For the text-containing cell, return its midpoint in (x, y) coordinate format. 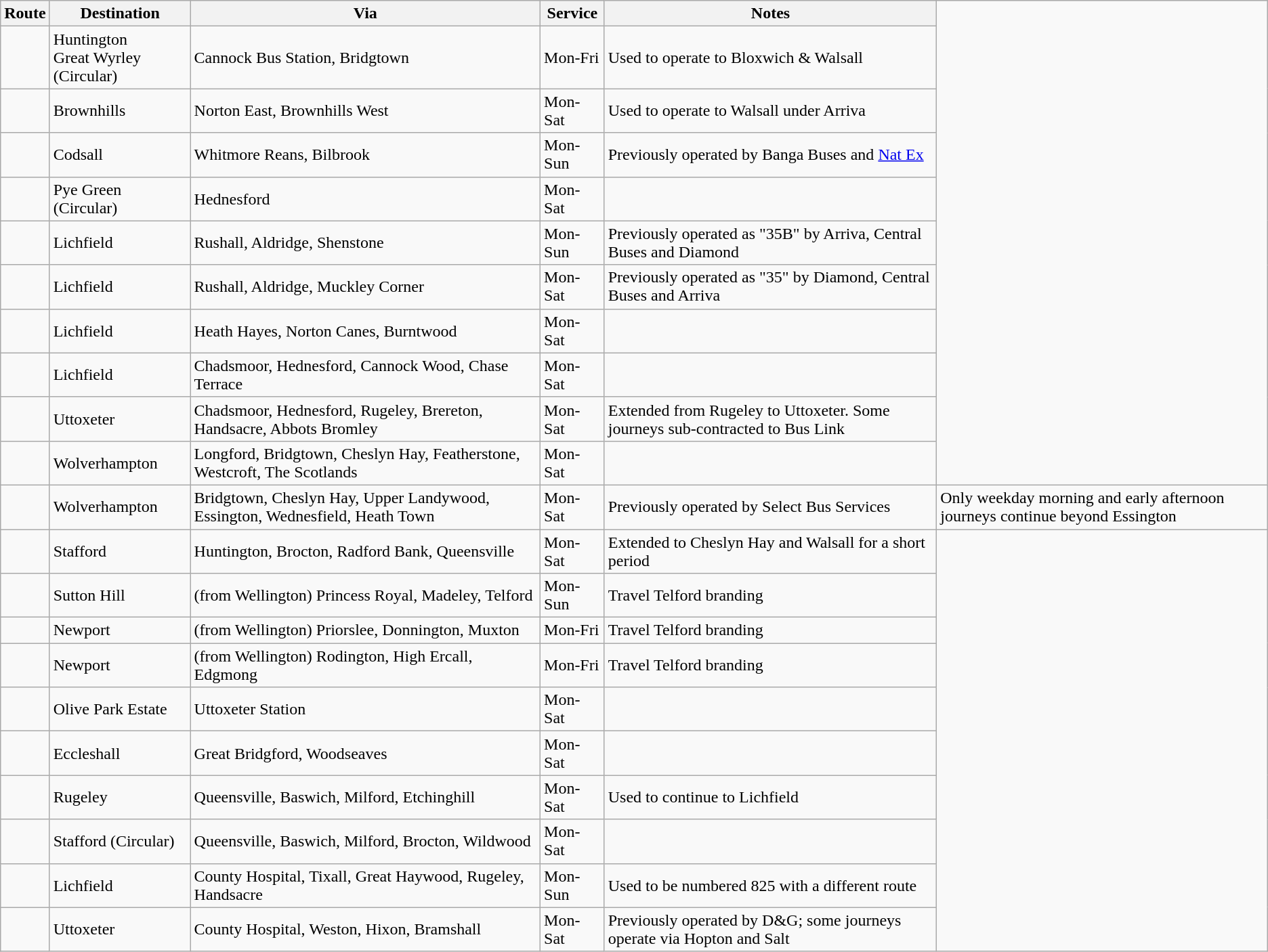
(from Wellington) Priorslee, Donnington, Muxton (365, 630)
Extended from Rugeley to Uttoxeter. Some journeys sub-contracted to Bus Link (770, 418)
Brownhills (120, 111)
Norton East, Brownhills West (365, 111)
Route (25, 14)
Rugeley (120, 798)
(from Wellington) Rodington, High Ercall, Edgmong (365, 665)
Whitmore Reans, Bilbrook (365, 154)
Sutton Hill (120, 596)
Previously operated by D&G; some journeys operate via Hopton and Salt (770, 929)
Codsall (120, 154)
Rushall, Aldridge, Shenstone (365, 242)
Notes (770, 14)
County Hospital, Tixall, Great Haywood, Rugeley, Handsacre (365, 886)
Previously operated by Select Bus Services (770, 506)
County Hospital, Weston, Hixon, Bramshall (365, 929)
HuntingtonGreat Wyrley (Circular) (120, 58)
Rushall, Aldridge, Muckley Corner (365, 287)
Extended to Cheslyn Hay and Walsall for a short period (770, 551)
Only weekday morning and early afternoon journeys continue beyond Essington (1103, 506)
Used to continue to Lichfield (770, 798)
Cannock Bus Station, Bridgtown (365, 58)
Queensville, Baswich, Milford, Brocton, Wildwood (365, 841)
Bridgtown, Cheslyn Hay, Upper Landywood, Essington, Wednesfield, Heath Town (365, 506)
Previously operated as "35B" by Arriva, Central Buses and Diamond (770, 242)
Longford, Bridgtown, Cheslyn Hay, Featherstone, Westcroft, The Scotlands (365, 463)
Great Bridgford, Woodseaves (365, 753)
Stafford (120, 551)
Chadsmoor, Hednesford, Rugeley, Brereton, Handsacre, Abbots Bromley (365, 418)
Uttoxeter Station (365, 710)
(from Wellington) Princess Royal, Madeley, Telford (365, 596)
Previously operated as "35" by Diamond, Central Buses and Arriva (770, 287)
Service (573, 14)
Heath Hayes, Norton Canes, Burntwood (365, 330)
Queensville, Baswich, Milford, Etchinghill (365, 798)
Eccleshall (120, 753)
Pye Green (Circular) (120, 199)
Hednesford (365, 199)
Used to operate to Bloxwich & Walsall (770, 58)
Destination (120, 14)
Previously operated by Banga Buses and Nat Ex (770, 154)
Used to operate to Walsall under Arriva (770, 111)
Huntington, Brocton, Radford Bank, Queensville (365, 551)
Olive Park Estate (120, 710)
Chadsmoor, Hednesford, Cannock Wood, Chase Terrace (365, 375)
Via (365, 14)
Stafford (Circular) (120, 841)
Used to be numbered 825 with a different route (770, 886)
